Capture the cell that displays the provided text and extract its (X, Y) central coordinate. 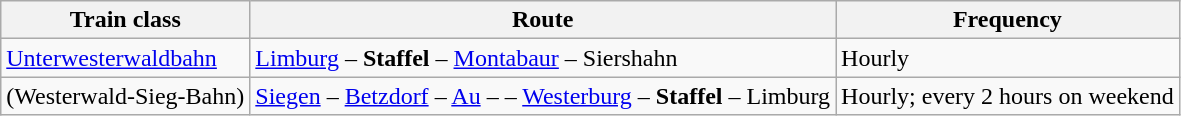
Siegen – Betzdorf – Au – – Westerburg – Staffel – Limburg (543, 96)
Route (543, 20)
Unterwesterwaldbahn (126, 58)
Train class (126, 20)
(Westerwald-Sieg-Bahn) (126, 96)
Limburg – Staffel – Montabaur – Siershahn (543, 58)
Hourly; every 2 hours on weekend (1008, 96)
Frequency (1008, 20)
Hourly (1008, 58)
